Provide the (x, y) coordinate of the cell's center where the given text is located.  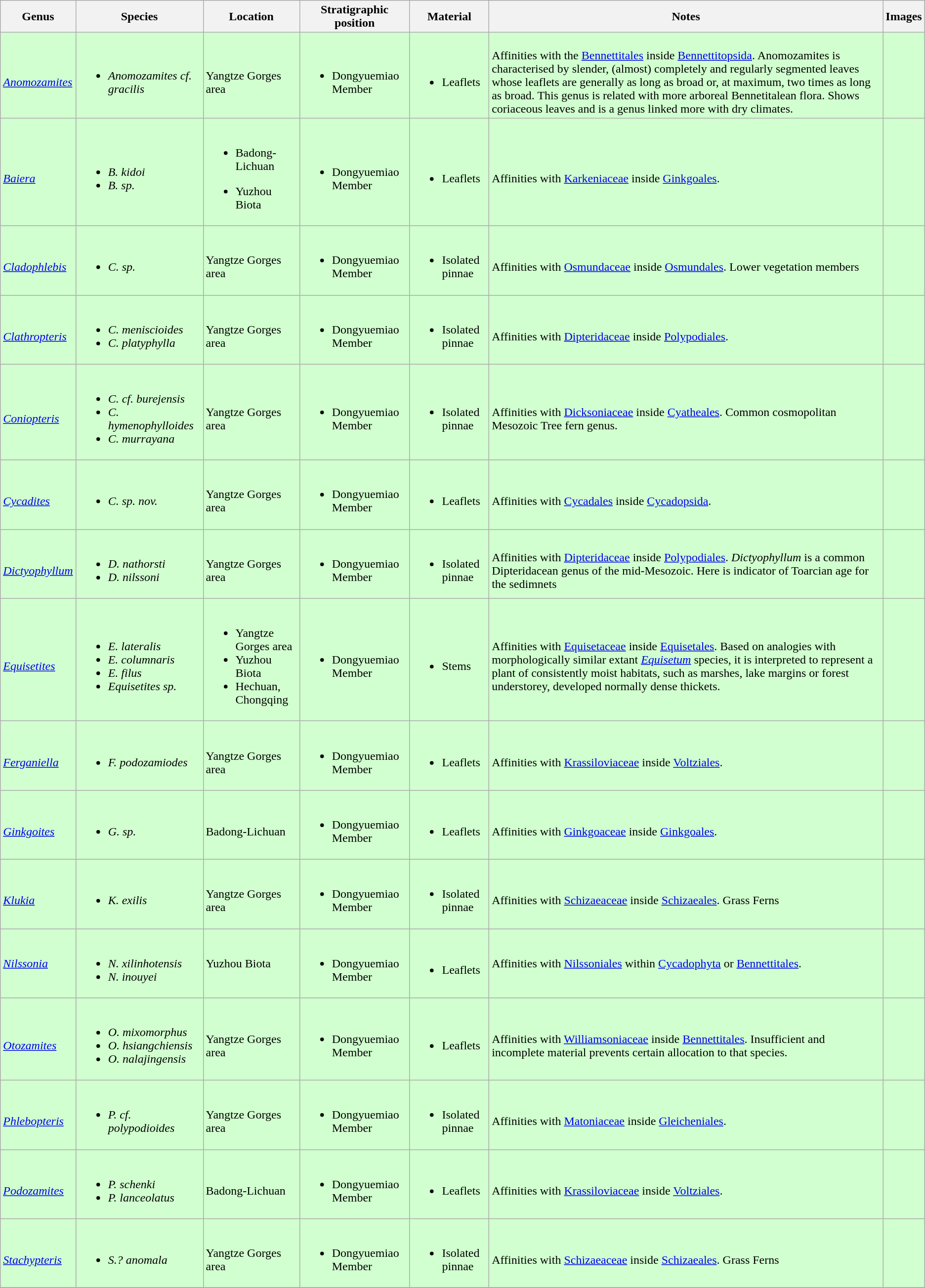
S.? anomala (139, 1253)
Baiera (38, 172)
Equisetites (38, 660)
G. sp. (139, 825)
Anomozamites cf. gracilis (139, 75)
Phlebopteris (38, 1115)
K. exilis (139, 894)
Coniopteris (38, 412)
Affinities with Williamsoniaceae inside Bennettitales. Insufficient and incomplete material prevents certain allocation to that species. (686, 1039)
Images (904, 17)
Affinities with Matoniaceae inside Gleicheniales. (686, 1115)
Clathropteris (38, 330)
Affinities with Cycadales inside Cycadopsida. (686, 495)
Affinities with Osmundaceae inside Osmundales. Lower vegetation members (686, 260)
F. podozamiodes (139, 755)
Dictyophyllum (38, 564)
Notes (686, 17)
Podozamites (38, 1184)
Stratigraphic position (355, 17)
Klukia (38, 894)
O. mixomorphusO. hsiangchiensisO. nalajingensis (139, 1039)
Nilssonia (38, 963)
B. kidoiB. sp. (139, 172)
Genus (38, 17)
Location (251, 17)
Affinities with Dipteridaceae inside Polypodiales. (686, 330)
Yangtze Gorges areaYuzhou BiotaHechuan, Chongqing (251, 660)
C. sp. nov. (139, 495)
Otozamites (38, 1039)
C. cf. burejensisC. hymenophylloidesC. murrayana (139, 412)
Affinities with Dicksoniaceae inside Cyatheales. Common cosmopolitan Mesozoic Tree fern genus. (686, 412)
E. lateralisE. columnarisE. filusEquisetites sp. (139, 660)
Affinities with Ginkgoaceae inside Ginkgoales. (686, 825)
Stems (450, 660)
Material (450, 17)
Badong-LichuanYuzhou Biota (251, 172)
Cladophlebis (38, 260)
Species (139, 17)
P. cf. polypodioides (139, 1115)
C. sp. (139, 260)
Affinities with Nilssoniales within Cycadophyta or Bennettitales. (686, 963)
N. xilinhotensisN. inouyei (139, 963)
C. meniscioidesC. platyphylla (139, 330)
Ferganiella (38, 755)
Affinities with Karkeniaceae inside Ginkgoales. (686, 172)
Cycadites (38, 495)
Anomozamites (38, 75)
Ginkgoites (38, 825)
Stachypteris (38, 1253)
D. nathorstiD. nilssoni (139, 564)
P. schenkiP. lanceolatus (139, 1184)
Yuzhou Biota (251, 963)
